Search for the cell housing the specified text and yield its (x, y) center coordinate. 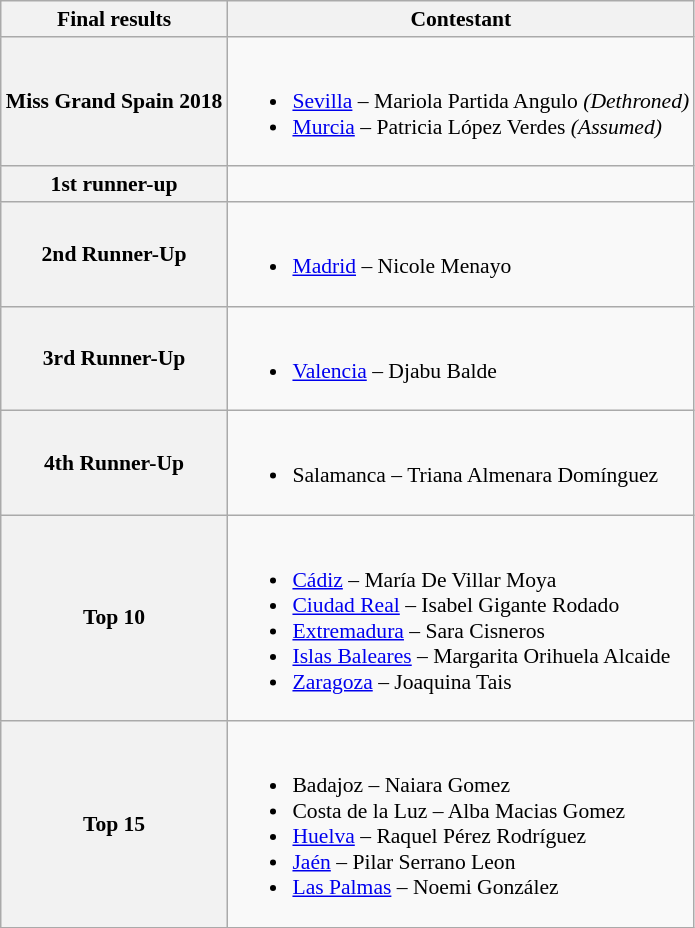
4th Runner-Up (114, 463)
Miss Grand Spain 2018 (114, 102)
Top 15 (114, 824)
Salamanca – Triana Almenara Domínguez (460, 463)
Top 10 (114, 618)
3rd Runner-Up (114, 358)
2nd Runner-Up (114, 254)
Sevilla – Mariola Partida Angulo (Dethroned)Murcia – Patricia López Verdes (Assumed) (460, 102)
1st runner-up (114, 185)
Madrid – Nicole Menayo (460, 254)
Contestant (460, 19)
Valencia – Djabu Balde (460, 358)
Final results (114, 19)
Badajoz – Naiara GomezCosta de la Luz – Alba Macias GomezHuelva – Raquel Pérez RodríguezJaén – Pilar Serrano LeonLas Palmas – Noemi González (460, 824)
